Extract the (X, Y) coordinate from the center of the cell holding the provided text.  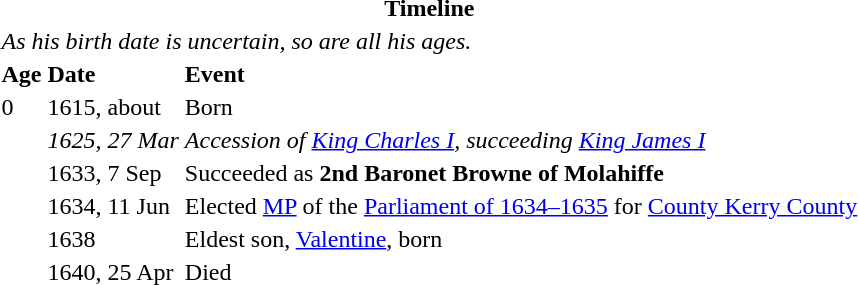
1638 (113, 239)
0 (22, 107)
Accession of King Charles I, succeeding King James I (520, 140)
1633, 7 Sep (113, 173)
Succeeded as 2nd Baronet Browne of Molahiffe (520, 173)
Event (520, 74)
Age (22, 74)
Born (520, 107)
1625, 27 Mar (113, 140)
1615, about (113, 107)
1634, 11 Jun (113, 206)
Elected MP of the Parliament of 1634–1635 for County Kerry County (520, 206)
Eldest son, Valentine, born (520, 239)
Date (113, 74)
